Locate the cell with the specified text and output its [X, Y] center coordinate. 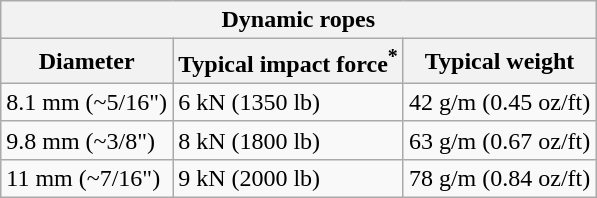
78 g/m (0.84 oz/ft) [499, 178]
42 g/m (0.45 oz/ft) [499, 102]
9 kN (2000 lb) [288, 178]
6 kN (1350 lb) [288, 102]
Typical impact force* [288, 62]
Diameter [87, 62]
Dynamic ropes [298, 20]
8.1 mm (~5/16") [87, 102]
9.8 mm (~3/8") [87, 140]
11 mm (~7/16") [87, 178]
8 kN (1800 lb) [288, 140]
Typical weight [499, 62]
63 g/m (0.67 oz/ft) [499, 140]
